Scan for the cell matching the given text and deliver its (X, Y) coordinate at center. 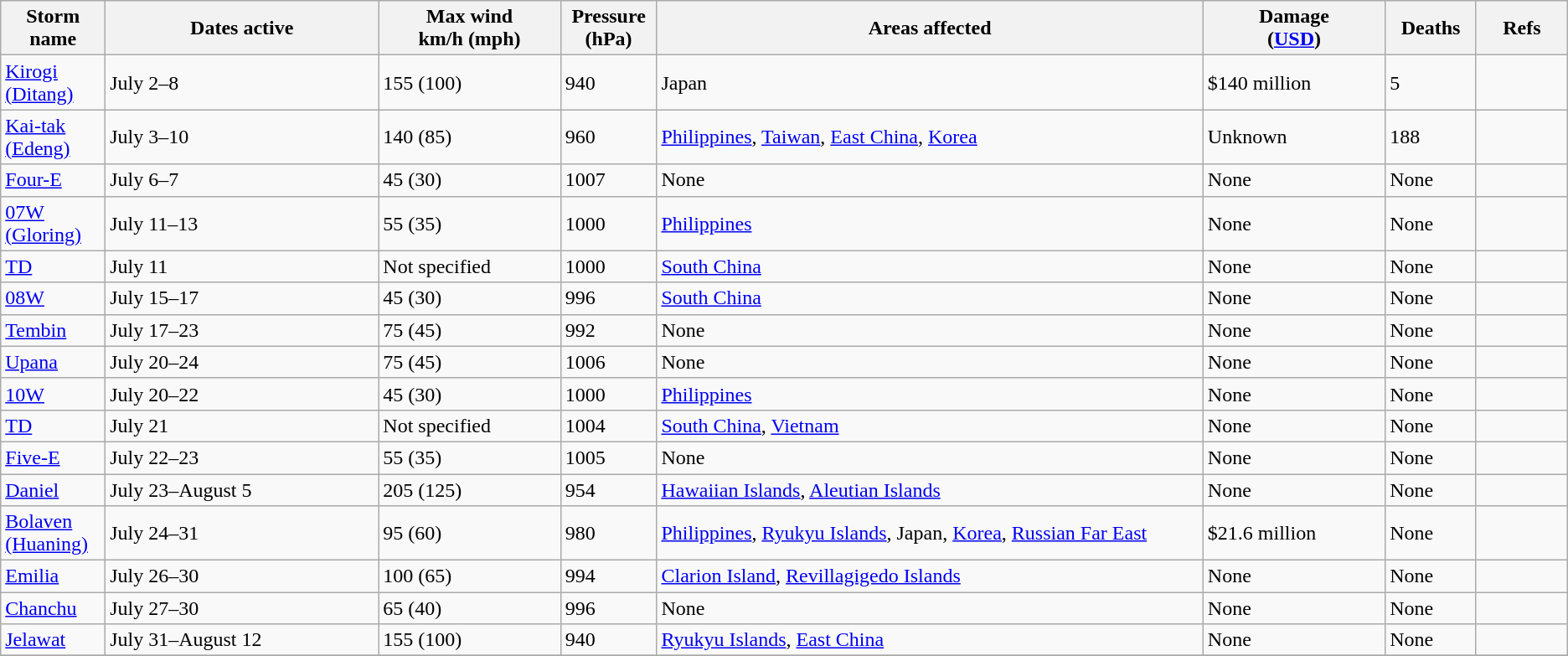
Upana (54, 362)
July 26–30 (242, 576)
992 (608, 330)
95 (60) (469, 533)
Max windkm/h (mph) (469, 28)
Jelawat (54, 640)
July 6–7 (242, 180)
Four-E (54, 180)
July 3–10 (242, 137)
08W (54, 298)
Deaths (1431, 28)
July 31–August 12 (242, 640)
Kai-tak (Edeng) (54, 137)
July 11 (242, 266)
Bolaven (Huaning) (54, 533)
5 (1431, 82)
954 (608, 490)
Emilia (54, 576)
Unknown (1293, 137)
1006 (608, 362)
Areas affected (930, 28)
$21.6 million (1293, 533)
Ryukyu Islands, East China (930, 640)
July 20–22 (242, 394)
July 27–30 (242, 608)
Storm name (54, 28)
$140 million (1293, 82)
10W (54, 394)
July 24–31 (242, 533)
07W (Gloring) (54, 223)
South China, Vietnam (930, 426)
July 21 (242, 426)
1007 (608, 180)
65 (40) (469, 608)
960 (608, 137)
100 (65) (469, 576)
July 11–13 (242, 223)
July 23–August 5 (242, 490)
1004 (608, 426)
1005 (608, 457)
July 2–8 (242, 82)
Japan (930, 82)
Clarion Island, Revillagigedo Islands (930, 576)
Daniel (54, 490)
Kirogi (Ditang) (54, 82)
July 15–17 (242, 298)
July 20–24 (242, 362)
205 (125) (469, 490)
July 17–23 (242, 330)
Philippines, Taiwan, East China, Korea (930, 137)
Tembin (54, 330)
Damage(USD) (1293, 28)
Hawaiian Islands, Aleutian Islands (930, 490)
Refs (1521, 28)
994 (608, 576)
Pressure(hPa) (608, 28)
July 22–23 (242, 457)
Philippines, Ryukyu Islands, Japan, Korea, Russian Far East (930, 533)
Chanchu (54, 608)
980 (608, 533)
Five-E (54, 457)
Dates active (242, 28)
140 (85) (469, 137)
188 (1431, 137)
